Determine the [X, Y] coordinate at the center of the cell enclosing the given text.  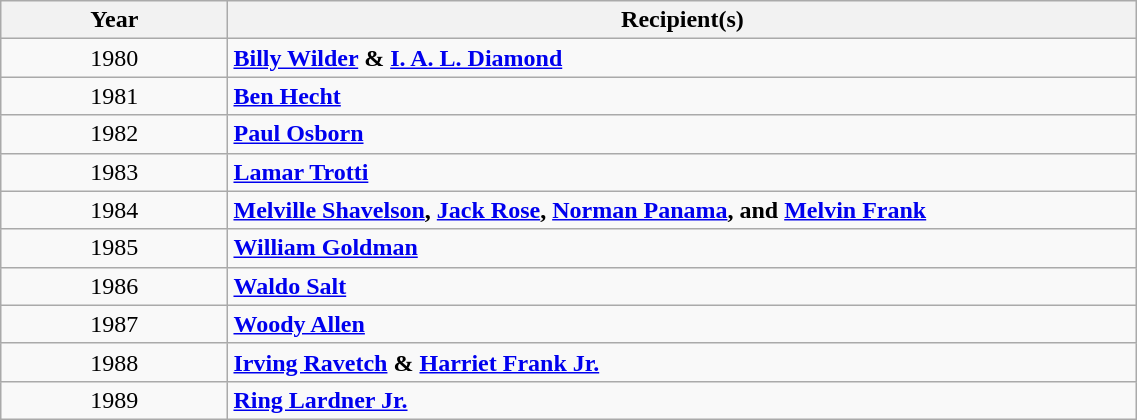
1985 [114, 248]
1984 [114, 210]
Melville Shavelson, Jack Rose, Norman Panama, and Melvin Frank [682, 210]
Ring Lardner Jr. [682, 400]
1988 [114, 362]
1983 [114, 172]
1982 [114, 134]
1989 [114, 400]
1986 [114, 286]
Paul Osborn [682, 134]
Lamar Trotti [682, 172]
Billy Wilder & I. A. L. Diamond [682, 58]
1981 [114, 96]
William Goldman [682, 248]
1980 [114, 58]
Year [114, 20]
Recipient(s) [682, 20]
Ben Hecht [682, 96]
Woody Allen [682, 324]
Irving Ravetch & Harriet Frank Jr. [682, 362]
1987 [114, 324]
Waldo Salt [682, 286]
